Pinpoint the cell where the given text exists, returning its [X, Y] midpoint coordinate. 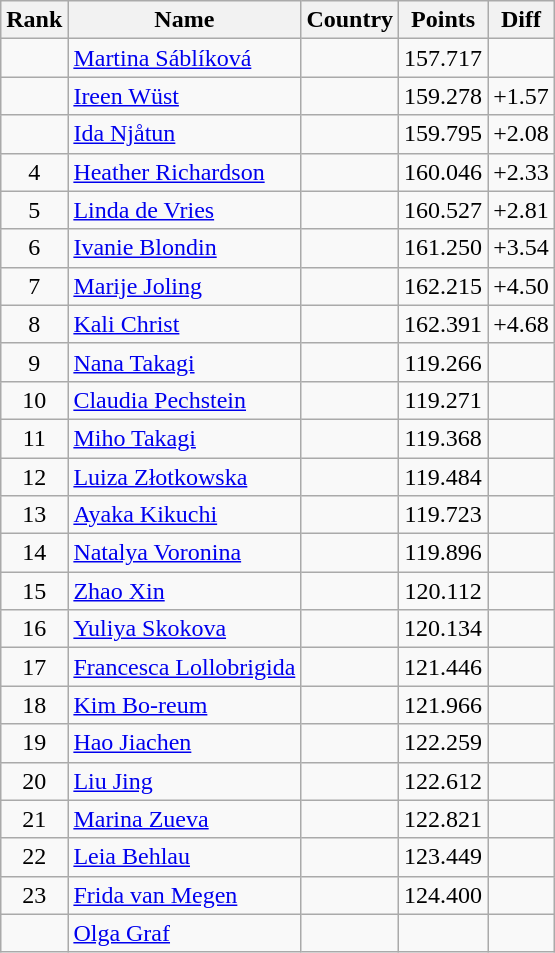
Nana Takagi [184, 362]
Heather Richardson [184, 172]
124.400 [444, 895]
Claudia Pechstein [184, 400]
13 [34, 515]
Liu Jing [184, 781]
119.271 [444, 400]
Marije Joling [184, 286]
+2.08 [522, 134]
Miho Takagi [184, 438]
6 [34, 248]
162.391 [444, 324]
9 [34, 362]
161.250 [444, 248]
119.368 [444, 438]
Ivanie Blondin [184, 248]
7 [34, 286]
Rank [34, 20]
123.449 [444, 857]
120.112 [444, 591]
Leia Behlau [184, 857]
Yuliya Skokova [184, 629]
Zhao Xin [184, 591]
Points [444, 20]
119.896 [444, 553]
160.527 [444, 210]
10 [34, 400]
159.278 [444, 96]
162.215 [444, 286]
119.484 [444, 477]
119.266 [444, 362]
21 [34, 819]
Martina Sáblíková [184, 58]
121.446 [444, 667]
Kali Christ [184, 324]
14 [34, 553]
Name [184, 20]
Ayaka Kikuchi [184, 515]
122.612 [444, 781]
119.723 [444, 515]
Francesca Lollobrigida [184, 667]
+4.68 [522, 324]
Kim Bo-reum [184, 705]
23 [34, 895]
8 [34, 324]
Hao Jiachen [184, 743]
12 [34, 477]
Frida van Megen [184, 895]
Country [350, 20]
Marina Zueva [184, 819]
Linda de Vries [184, 210]
20 [34, 781]
Diff [522, 20]
122.259 [444, 743]
+2.81 [522, 210]
121.966 [444, 705]
160.046 [444, 172]
11 [34, 438]
157.717 [444, 58]
+1.57 [522, 96]
15 [34, 591]
Natalya Voronina [184, 553]
120.134 [444, 629]
18 [34, 705]
+2.33 [522, 172]
19 [34, 743]
22 [34, 857]
5 [34, 210]
+4.50 [522, 286]
Ireen Wüst [184, 96]
+3.54 [522, 248]
159.795 [444, 134]
Olga Graf [184, 933]
122.821 [444, 819]
17 [34, 667]
4 [34, 172]
16 [34, 629]
Luiza Złotkowska [184, 477]
Ida Njåtun [184, 134]
